Return [x, y] of the center of cell containing provided text 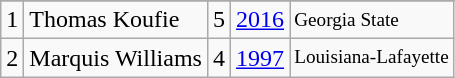
4 [218, 58]
Marquis Williams [116, 58]
Louisiana-Lafayette [372, 58]
1 [12, 20]
5 [218, 20]
2 [12, 58]
Georgia State [372, 20]
Thomas Koufie [116, 20]
2016 [260, 20]
1997 [260, 58]
